From the cell containing the given text, extract its center point as (X, Y) coordinate. 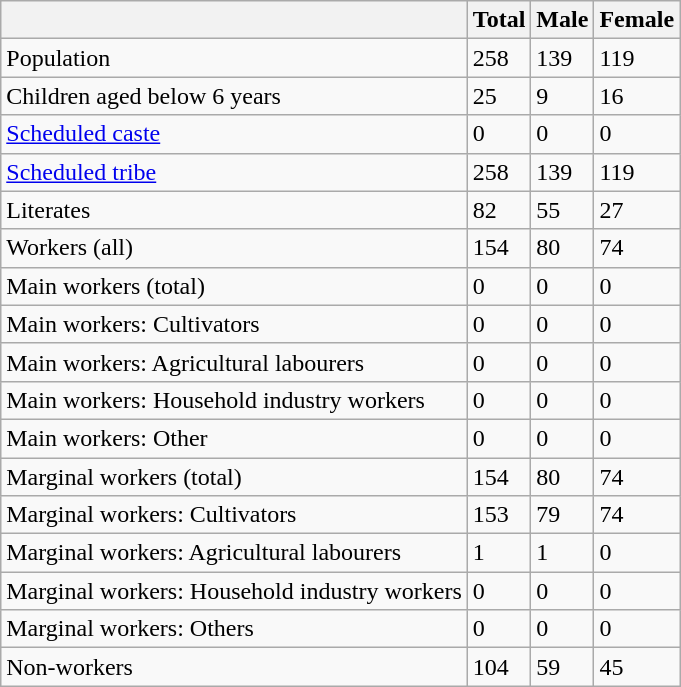
Total (499, 20)
Main workers: Agricultural labourers (234, 362)
Main workers: Cultivators (234, 324)
Non-workers (234, 667)
Children aged below 6 years (234, 96)
9 (562, 96)
59 (562, 667)
153 (499, 515)
Marginal workers: Cultivators (234, 515)
Population (234, 58)
79 (562, 515)
Marginal workers: Household industry workers (234, 591)
Marginal workers: Others (234, 629)
Literates (234, 210)
Main workers: Household industry workers (234, 400)
25 (499, 96)
Main workers (total) (234, 286)
82 (499, 210)
Scheduled caste (234, 134)
Male (562, 20)
104 (499, 667)
55 (562, 210)
Scheduled tribe (234, 172)
Female (637, 20)
27 (637, 210)
Main workers: Other (234, 438)
Marginal workers (total) (234, 477)
45 (637, 667)
Marginal workers: Agricultural labourers (234, 553)
Workers (all) (234, 248)
16 (637, 96)
